Find where the given text appears and provide that cell's center as [x, y] coordinate. 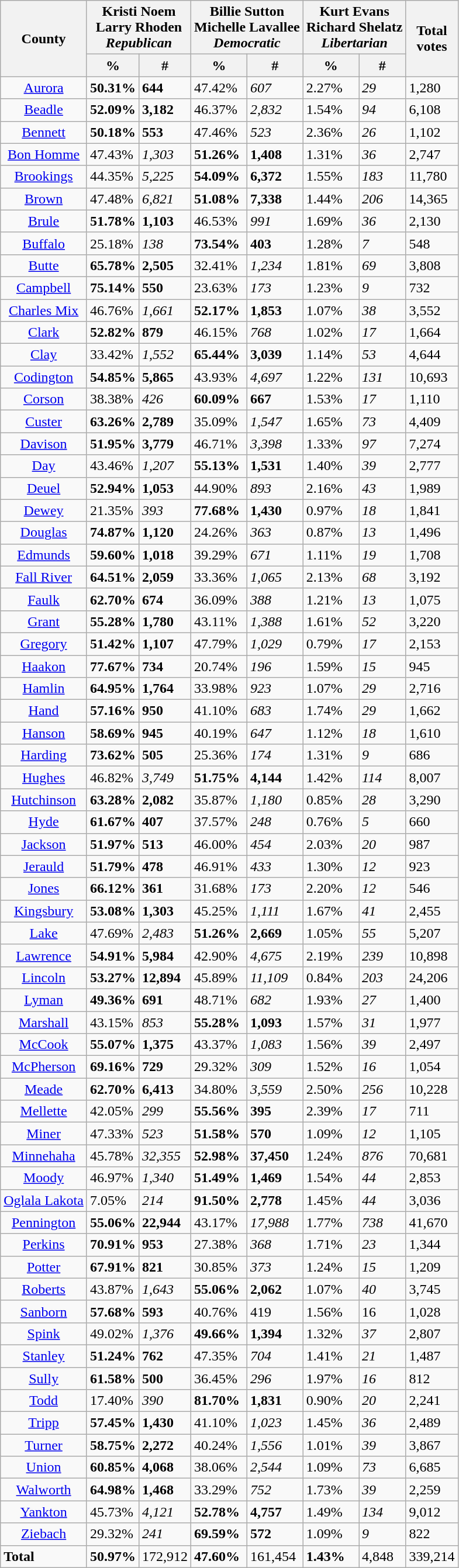
821 [165, 1267]
1,496 [432, 533]
57.16% [112, 711]
47.43% [112, 154]
1,207 [165, 466]
407 [165, 822]
3,290 [432, 800]
8,007 [432, 778]
69.16% [112, 1067]
57.45% [112, 1423]
2.27% [331, 88]
17.40% [112, 1401]
43.93% [219, 377]
2.36% [331, 132]
546 [432, 889]
607 [275, 88]
138 [165, 243]
53 [382, 355]
738 [382, 1222]
Totalvotes [432, 39]
1.55% [331, 177]
53.08% [112, 911]
37.57% [219, 822]
42.05% [112, 1111]
368 [275, 1245]
2,778 [275, 1200]
1.43% [331, 1556]
69 [382, 265]
1,552 [165, 355]
Bennett [44, 132]
20.74% [219, 666]
395 [275, 1111]
2,807 [432, 1334]
32.41% [219, 265]
513 [165, 844]
40.24% [219, 1445]
37,450 [275, 1156]
196 [275, 666]
553 [165, 132]
Corson [44, 399]
161,454 [275, 1556]
51.24% [112, 1356]
1.28% [331, 243]
1,340 [165, 1178]
51.58% [219, 1134]
Hanson [44, 733]
81.70% [219, 1401]
1.69% [331, 221]
60.85% [112, 1467]
1,180 [275, 800]
25.36% [219, 755]
2,832 [275, 110]
91.50% [219, 1200]
2,153 [432, 644]
2,489 [432, 1423]
50.31% [112, 88]
1,093 [275, 1023]
45.73% [112, 1512]
41,670 [432, 1222]
1,111 [275, 911]
6,821 [165, 199]
2,062 [275, 1289]
390 [165, 1401]
46.71% [219, 444]
4,757 [275, 1512]
644 [165, 88]
63.26% [112, 422]
1,469 [275, 1178]
Yankton [44, 1512]
53.27% [112, 978]
40.76% [219, 1311]
11,109 [275, 978]
46.82% [112, 778]
97 [382, 444]
6,685 [432, 1467]
45.89% [219, 978]
4,121 [165, 1512]
38 [382, 310]
Turner [44, 1445]
43.37% [219, 1045]
732 [432, 288]
419 [275, 1311]
25.18% [112, 243]
893 [275, 488]
Walworth [44, 1490]
46.37% [219, 110]
1,977 [432, 1023]
12,894 [165, 978]
6,413 [165, 1089]
1,023 [275, 1423]
44.90% [219, 488]
54.09% [219, 177]
1,662 [432, 711]
75.14% [112, 288]
1.11% [331, 555]
Brule [44, 221]
1,053 [165, 488]
52.98% [219, 1156]
Brookings [44, 177]
2,669 [275, 933]
5,207 [432, 933]
853 [165, 1023]
Haakon [44, 666]
31 [382, 1023]
478 [165, 866]
5 [382, 822]
43.87% [112, 1289]
33.42% [112, 355]
0.79% [331, 644]
Campbell [44, 288]
23.63% [219, 288]
Codington [44, 377]
48.71% [219, 1000]
Custer [44, 422]
36.09% [219, 599]
52.17% [219, 310]
691 [165, 1000]
403 [275, 243]
65.44% [219, 355]
55 [382, 933]
1,120 [165, 533]
1,610 [432, 733]
256 [382, 1089]
991 [275, 221]
2,130 [432, 221]
50.18% [112, 132]
52.78% [219, 1512]
114 [382, 778]
2,455 [432, 911]
1.81% [331, 265]
3,182 [165, 110]
47.79% [219, 644]
1,344 [432, 1245]
5,984 [165, 955]
1,989 [432, 488]
37 [382, 1334]
1,408 [275, 154]
1.22% [331, 377]
Butte [44, 265]
1.33% [331, 444]
Potter [44, 1267]
Kristi NoemLarry RhodenRepublican [139, 27]
1,556 [275, 1445]
7.05% [112, 1200]
206 [382, 199]
11,780 [432, 177]
203 [382, 978]
762 [165, 1356]
729 [165, 1067]
686 [432, 755]
Brown [44, 199]
1,853 [275, 310]
822 [432, 1534]
Lincoln [44, 978]
49.66% [219, 1334]
1.05% [331, 933]
73.62% [112, 755]
4,697 [275, 377]
64.51% [112, 577]
2.03% [331, 844]
1,209 [432, 1267]
2,483 [165, 933]
1,831 [275, 1401]
682 [275, 1000]
33.29% [219, 1490]
1.67% [331, 911]
3,745 [432, 1289]
3,039 [275, 355]
711 [432, 1111]
23 [382, 1245]
174 [275, 755]
660 [432, 822]
67.91% [112, 1267]
58.75% [112, 1445]
24.26% [219, 533]
35.87% [219, 800]
Billie SuttonMichelle LavalleeDemocratic [247, 27]
Deuel [44, 488]
131 [382, 377]
61.67% [112, 822]
3,779 [165, 444]
134 [382, 1512]
64.95% [112, 689]
1.57% [331, 1023]
Lawrence [44, 955]
69.59% [219, 1534]
2,259 [432, 1490]
570 [275, 1134]
1.93% [331, 1000]
47.60% [219, 1556]
768 [275, 333]
74.87% [112, 533]
1.73% [331, 1490]
49.36% [112, 1000]
393 [165, 510]
2.16% [331, 488]
Ziebach [44, 1534]
454 [275, 844]
2.50% [331, 1089]
Douglas [44, 533]
6,108 [432, 110]
1,780 [165, 621]
339,214 [432, 1556]
39.29% [219, 555]
1.21% [331, 599]
52.94% [112, 488]
46.53% [219, 221]
68 [382, 577]
70,681 [432, 1156]
73.54% [219, 243]
7,338 [275, 199]
Hamlin [44, 689]
1,028 [432, 1311]
299 [165, 1111]
1,065 [275, 577]
Kurt EvansRichard ShelatzLibertarian [354, 27]
47.33% [112, 1134]
46.00% [219, 844]
2,747 [432, 154]
1,234 [275, 265]
7 [382, 243]
McCook [44, 1045]
30.85% [219, 1267]
1.44% [331, 199]
51.42% [112, 644]
Lake [44, 933]
1,107 [165, 644]
361 [165, 889]
County [44, 39]
10,693 [432, 377]
Clay [44, 355]
40 [382, 1289]
1.97% [331, 1378]
1,487 [432, 1356]
19 [382, 555]
44.35% [112, 177]
60.09% [219, 399]
51.97% [112, 844]
2,853 [432, 1178]
241 [165, 1534]
10,898 [432, 955]
388 [275, 599]
17,988 [275, 1222]
4,144 [275, 778]
McPherson [44, 1067]
34.80% [219, 1089]
Hyde [44, 822]
1.40% [331, 466]
Jones [44, 889]
4,675 [275, 955]
704 [275, 1356]
1,468 [165, 1490]
2,716 [432, 689]
27.38% [219, 1245]
22,944 [165, 1222]
0.87% [331, 533]
239 [382, 955]
55.56% [219, 1111]
1,075 [432, 599]
4,068 [165, 1467]
1.30% [331, 866]
Edmunds [44, 555]
21.35% [112, 510]
1,547 [275, 422]
38.38% [112, 399]
Stanley [44, 1356]
Kingsbury [44, 911]
373 [275, 1267]
548 [432, 243]
426 [165, 399]
5,865 [165, 377]
Sanborn [44, 1311]
63.28% [112, 800]
1.23% [331, 288]
35.09% [219, 422]
Bon Homme [44, 154]
Sully [44, 1378]
Total [44, 1556]
2,544 [275, 1467]
46.15% [219, 333]
2,241 [432, 1401]
363 [275, 533]
752 [275, 1490]
1.74% [331, 711]
Miner [44, 1134]
32,355 [165, 1156]
1.41% [331, 1356]
10,228 [432, 1089]
51.95% [112, 444]
Fall River [44, 577]
Jerauld [44, 866]
Aurora [44, 88]
Hutchinson [44, 800]
1,643 [165, 1289]
38.06% [219, 1467]
61.58% [112, 1378]
54.91% [112, 955]
41 [382, 911]
9,012 [432, 1512]
Hand [44, 711]
0.97% [331, 510]
27 [382, 1000]
593 [165, 1311]
55.13% [219, 466]
0.90% [331, 1401]
1.53% [331, 399]
950 [165, 711]
2,789 [165, 422]
51.49% [219, 1178]
2,777 [432, 466]
1,102 [432, 132]
58.69% [112, 733]
1.42% [331, 778]
433 [275, 866]
2,497 [432, 1045]
1.77% [331, 1222]
Oglala Lakota [44, 1200]
1.01% [331, 1445]
45.78% [112, 1156]
876 [382, 1156]
54.85% [112, 377]
42.90% [219, 955]
43.15% [112, 1023]
1,375 [165, 1045]
2,082 [165, 800]
47.42% [219, 88]
Hughes [44, 778]
70.91% [112, 1245]
1,029 [275, 644]
0.85% [331, 800]
94 [382, 110]
550 [165, 288]
1,664 [432, 333]
1,708 [432, 555]
47.69% [112, 933]
Faulk [44, 599]
3,552 [432, 310]
2,272 [165, 1445]
Jackson [44, 844]
40.19% [219, 733]
1,110 [432, 399]
1.71% [331, 1245]
987 [432, 844]
3,749 [165, 778]
0.76% [331, 822]
Roberts [44, 1289]
Tripp [44, 1423]
52.82% [112, 333]
33.98% [219, 689]
1,388 [275, 621]
2.13% [331, 577]
51.78% [112, 221]
14,365 [432, 199]
2,505 [165, 265]
7,274 [432, 444]
45.25% [219, 911]
2.19% [331, 955]
Grant [44, 621]
1,083 [275, 1045]
248 [275, 822]
572 [275, 1534]
26 [382, 132]
47.46% [219, 132]
47.35% [219, 1356]
1.02% [331, 333]
667 [275, 399]
1,054 [432, 1067]
3,398 [275, 444]
3,220 [432, 621]
4,644 [432, 355]
36.45% [219, 1378]
1,394 [275, 1334]
1,376 [165, 1334]
1,280 [432, 88]
21 [382, 1356]
953 [165, 1245]
4,409 [432, 422]
812 [432, 1378]
3,808 [432, 265]
43 [382, 488]
1,764 [165, 689]
31.68% [219, 889]
183 [382, 177]
46.91% [219, 866]
3,036 [432, 1200]
59.60% [112, 555]
1.52% [331, 1067]
1,661 [165, 310]
5,225 [165, 177]
Buffalo [44, 243]
Meade [44, 1089]
309 [275, 1067]
671 [275, 555]
1.49% [331, 1512]
Mellette [44, 1111]
214 [165, 1200]
77.67% [112, 666]
1,400 [432, 1000]
3,867 [432, 1445]
647 [275, 733]
0.84% [331, 978]
4,848 [382, 1556]
Minnehaha [44, 1156]
Moody [44, 1178]
Dewey [44, 510]
Harding [44, 755]
43.46% [112, 466]
1,841 [432, 510]
Beadle [44, 110]
Gregory [44, 644]
Day [44, 466]
2.39% [331, 1111]
52 [382, 621]
1.65% [331, 422]
55.07% [112, 1045]
1.59% [331, 666]
500 [165, 1378]
51.75% [219, 778]
Todd [44, 1401]
43.11% [219, 621]
Clark [44, 333]
1.12% [331, 733]
1,018 [165, 555]
51.79% [112, 866]
1,105 [432, 1134]
50.97% [112, 1556]
65.78% [112, 265]
1,103 [165, 221]
46.97% [112, 1178]
1.61% [331, 621]
3,192 [432, 577]
64.98% [112, 1490]
Charles Mix [44, 310]
Davison [44, 444]
33.36% [219, 577]
24,206 [432, 978]
Lyman [44, 1000]
28 [382, 800]
46.76% [112, 310]
Perkins [44, 1245]
734 [165, 666]
77.68% [219, 510]
879 [165, 333]
1,531 [275, 466]
296 [275, 1378]
49.02% [112, 1334]
505 [165, 755]
674 [165, 599]
2.20% [331, 889]
2,059 [165, 577]
172,912 [165, 1556]
6,372 [275, 177]
683 [275, 711]
51.08% [219, 199]
43.17% [219, 1222]
3,559 [275, 1089]
1.14% [331, 355]
Marshall [44, 1023]
Pennington [44, 1222]
47.48% [112, 199]
52.09% [112, 110]
Spink [44, 1334]
Union [44, 1467]
57.68% [112, 1311]
66.12% [112, 889]
1.32% [331, 1334]
